Locate the cell with the specified text and output its (X, Y) center coordinate. 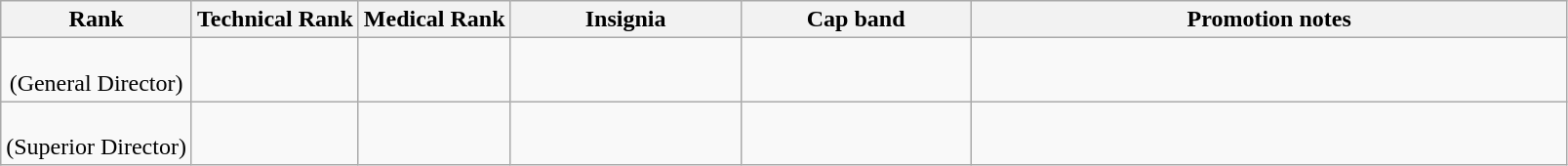
(General Director) (97, 70)
Promotion notes (1268, 20)
Cap band (856, 20)
Medical Rank (434, 20)
Rank (97, 20)
(Superior Director) (97, 133)
Insignia (625, 20)
Technical Rank (275, 20)
